Capture the cell that displays the provided text and extract its [x, y] central coordinate. 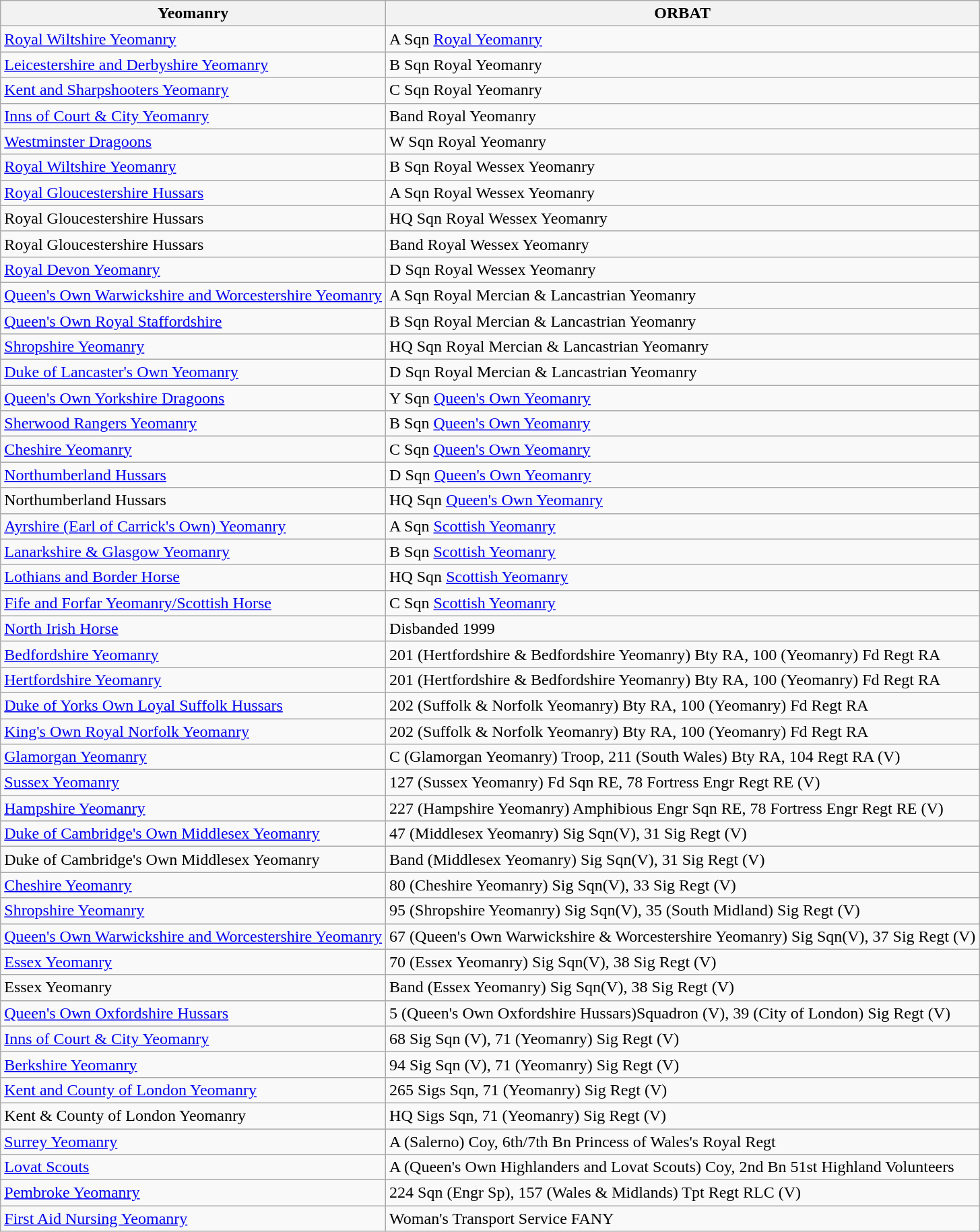
Band (Middlesex Yeomanry) Sig Sqn(V), 31 Sig Regt (V) [683, 860]
A Sqn Scottish Yeomanry [683, 526]
80 (Cheshire Yeomanry) Sig Sqn(V), 33 Sig Regt (V) [683, 885]
Lanarkshire & Glasgow Yeomanry [193, 552]
C Sqn Scottish Yeomanry [683, 603]
Kent and Sharpshooters Yeomanry [193, 90]
Hampshire Yeomanry [193, 808]
224 Sqn (Engr Sp), 157 (Wales & Midlands) Tpt Regt RLC (V) [683, 1193]
Westminster Dragoons [193, 141]
Pembroke Yeomanry [193, 1193]
94 Sig Sqn (V), 71 (Yeomanry) Sig Regt (V) [683, 1064]
70 (Essex Yeomanry) Sig Sqn(V), 38 Sig Regt (V) [683, 962]
Lothians and Border Horse [193, 577]
B Sqn Scottish Yeomanry [683, 552]
Queen's Own Royal Staffordshire [193, 321]
King's Own Royal Norfolk Yeomanry [193, 731]
265 Sigs Sqn, 71 (Yeomanry) Sig Regt (V) [683, 1090]
D Sqn Queen's Own Yeomanry [683, 475]
B Sqn Royal Wessex Yeomanry [683, 167]
Queen's Own Yorkshire Dragoons [193, 398]
Glamorgan Yeomanry [193, 757]
Ayrshire (Earl of Carrick's Own) Yeomanry [193, 526]
95 (Shropshire Yeomanry) Sig Sqn(V), 35 (South Midland) Sig Regt (V) [683, 911]
HQ Sqn Royal Mercian & Lancastrian Yeomanry [683, 347]
First Aid Nursing Yeomanry [193, 1219]
127 (Sussex Yeomanry) Fd Sqn RE, 78 Fortress Engr Regt RE (V) [683, 783]
Kent & County of London Yeomanry [193, 1115]
5 (Queen's Own Oxfordshire Hussars)Squadron (V), 39 (City of London) Sig Regt (V) [683, 1013]
Queen's Own Oxfordshire Hussars [193, 1013]
227 (Hampshire Yeomanry) Amphibious Engr Sqn RE, 78 Fortress Engr Regt RE (V) [683, 808]
Y Sqn Queen's Own Yeomanry [683, 398]
Woman's Transport Service FANY [683, 1219]
Band Royal Wessex Yeomanry [683, 244]
Surrey Yeomanry [193, 1142]
D Sqn Royal Mercian & Lancastrian Yeomanry [683, 372]
Royal Devon Yeomanry [193, 269]
B Sqn Royal Mercian & Lancastrian Yeomanry [683, 321]
HQ Sqn Queen's Own Yeomanry [683, 500]
Disbanded 1999 [683, 628]
Lovat Scouts [193, 1167]
A (Salerno) Coy, 6th/7th Bn Princess of Wales's Royal Regt [683, 1142]
Leicestershire and Derbyshire Yeomanry [193, 65]
A (Queen's Own Highlanders and Lovat Scouts) Coy, 2nd Bn 51st Highland Volunteers [683, 1167]
Duke of Yorks Own Loyal Suffolk Hussars [193, 705]
Duke of Lancaster's Own Yeomanry [193, 372]
Yeomanry [193, 13]
C Sqn Royal Yeomanry [683, 90]
Band (Essex Yeomanry) Sig Sqn(V), 38 Sig Regt (V) [683, 987]
HQ Sqn Royal Wessex Yeomanry [683, 218]
Sherwood Rangers Yeomanry [193, 424]
67 (Queen's Own Warwickshire & Worcestershire Yeomanry) Sig Sqn(V), 37 Sig Regt (V) [683, 936]
HQ Sigs Sqn, 71 (Yeomanry) Sig Regt (V) [683, 1115]
B Sqn Queen's Own Yeomanry [683, 424]
B Sqn Royal Yeomanry [683, 65]
C Sqn Queen's Own Yeomanry [683, 449]
W Sqn Royal Yeomanry [683, 141]
HQ Sqn Scottish Yeomanry [683, 577]
Kent and County of London Yeomanry [193, 1090]
A Sqn Royal Mercian & Lancastrian Yeomanry [683, 295]
Bedfordshire Yeomanry [193, 654]
A Sqn Royal Yeomanry [683, 39]
C (Glamorgan Yeomanry) Troop, 211 (South Wales) Bty RA, 104 Regt RA (V) [683, 757]
47 (Middlesex Yeomanry) Sig Sqn(V), 31 Sig Regt (V) [683, 834]
Band Royal Yeomanry [683, 116]
North Irish Horse [193, 628]
Sussex Yeomanry [193, 783]
A Sqn Royal Wessex Yeomanry [683, 193]
ORBAT [683, 13]
Hertfordshire Yeomanry [193, 680]
Berkshire Yeomanry [193, 1064]
D Sqn Royal Wessex Yeomanry [683, 269]
Fife and Forfar Yeomanry/Scottish Horse [193, 603]
68 Sig Sqn (V), 71 (Yeomanry) Sig Regt (V) [683, 1039]
